Capture the cell that displays the provided text and extract its (x, y) central coordinate. 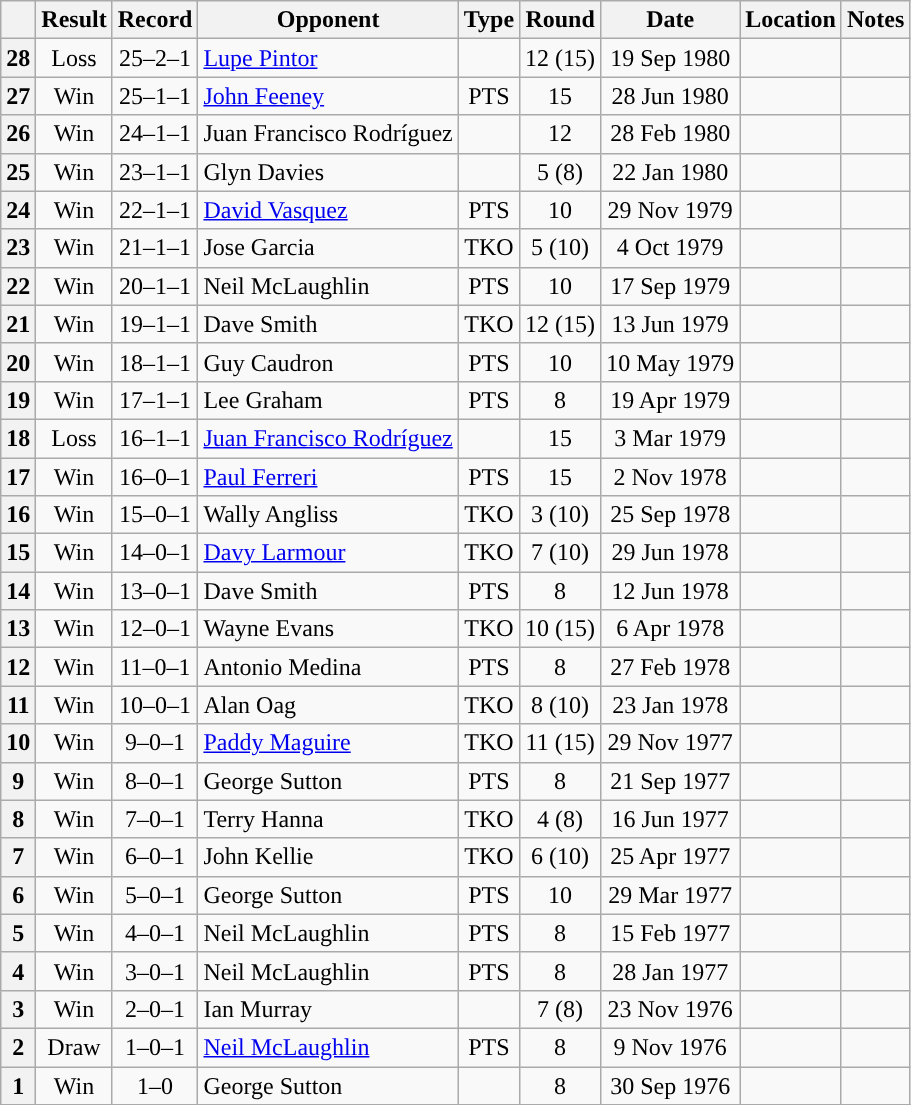
16 Jun 1977 (670, 819)
Lee Graham (328, 400)
16 (18, 515)
17 (18, 477)
Wayne Evans (328, 629)
Draw (74, 1047)
25–2–1 (155, 58)
3–0–1 (155, 971)
8–0–1 (155, 781)
27 Feb 1978 (670, 667)
1 (18, 1085)
Ian Murray (328, 1009)
Lupe Pintor (328, 58)
29 Nov 1979 (670, 210)
5 (8) (560, 172)
4 (8) (560, 819)
Type (488, 20)
5 (18, 933)
25–1–1 (155, 96)
Opponent (328, 20)
Paul Ferreri (328, 477)
23–1–1 (155, 172)
25 Sep 1978 (670, 515)
Location (791, 20)
25 (18, 172)
4 Oct 1979 (670, 248)
David Vasquez (328, 210)
Terry Hanna (328, 819)
9 (18, 781)
7–0–1 (155, 819)
John Feeney (328, 96)
Wally Angliss (328, 515)
4 (18, 971)
28 (18, 58)
John Kellie (328, 857)
23 Jan 1978 (670, 705)
22 Jan 1980 (670, 172)
3 (10) (560, 515)
6–0–1 (155, 857)
4–0–1 (155, 933)
3 Mar 1979 (670, 438)
21–1–1 (155, 248)
1–0–1 (155, 1047)
11 (15) (560, 743)
7 (8) (560, 1009)
30 Sep 1976 (670, 1085)
19–1–1 (155, 324)
20 (18, 362)
6 Apr 1978 (670, 629)
Davy Larmour (328, 553)
28 Jun 1980 (670, 96)
Jose Garcia (328, 248)
18–1–1 (155, 362)
13 (18, 629)
5–0–1 (155, 895)
23 (18, 248)
21 Sep 1977 (670, 781)
19 (18, 400)
8 (10) (560, 705)
Date (670, 20)
6 (10) (560, 857)
15 Feb 1977 (670, 933)
17–1–1 (155, 400)
6 (18, 895)
17 Sep 1979 (670, 286)
25 Apr 1977 (670, 857)
24 (18, 210)
14 (18, 591)
Paddy Maguire (328, 743)
19 Sep 1980 (670, 58)
29 Jun 1978 (670, 553)
7 (18, 857)
26 (18, 134)
28 Jan 1977 (670, 971)
13–0–1 (155, 591)
7 (10) (560, 553)
15–0–1 (155, 515)
29 Mar 1977 (670, 895)
Record (155, 20)
13 Jun 1979 (670, 324)
2 Nov 1978 (670, 477)
22–1–1 (155, 210)
10–0–1 (155, 705)
12 Jun 1978 (670, 591)
Notes (875, 20)
22 (18, 286)
Antonio Medina (328, 667)
27 (18, 96)
2–0–1 (155, 1009)
Guy Caudron (328, 362)
16–1–1 (155, 438)
11 (18, 705)
28 Feb 1980 (670, 134)
23 Nov 1976 (670, 1009)
12–0–1 (155, 629)
5 (10) (560, 248)
3 (18, 1009)
16–0–1 (155, 477)
Result (74, 20)
10 (15) (560, 629)
9–0–1 (155, 743)
10 May 1979 (670, 362)
14–0–1 (155, 553)
Glyn Davies (328, 172)
19 Apr 1979 (670, 400)
24–1–1 (155, 134)
11–0–1 (155, 667)
9 Nov 1976 (670, 1047)
29 Nov 1977 (670, 743)
Round (560, 20)
18 (18, 438)
21 (18, 324)
1–0 (155, 1085)
2 (18, 1047)
20–1–1 (155, 286)
Alan Oag (328, 705)
